Identify which cell holds the provided text, then report its [X, Y] central coordinate. 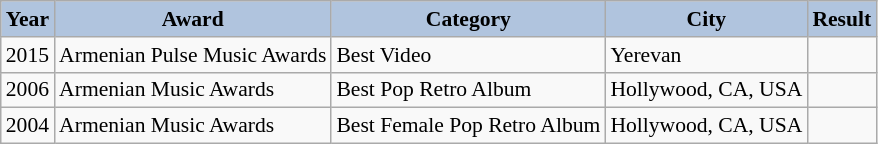
City [706, 19]
2006 [28, 90]
2004 [28, 126]
Result [842, 19]
Armenian Pulse Music Awards [192, 55]
Best Female Pop Retro Album [468, 126]
Category [468, 19]
2015 [28, 55]
Year [28, 19]
Yerevan [706, 55]
Best Pop Retro Album [468, 90]
Award [192, 19]
Best Video [468, 55]
